Pinpoint the cell where the given text exists, returning its (x, y) midpoint coordinate. 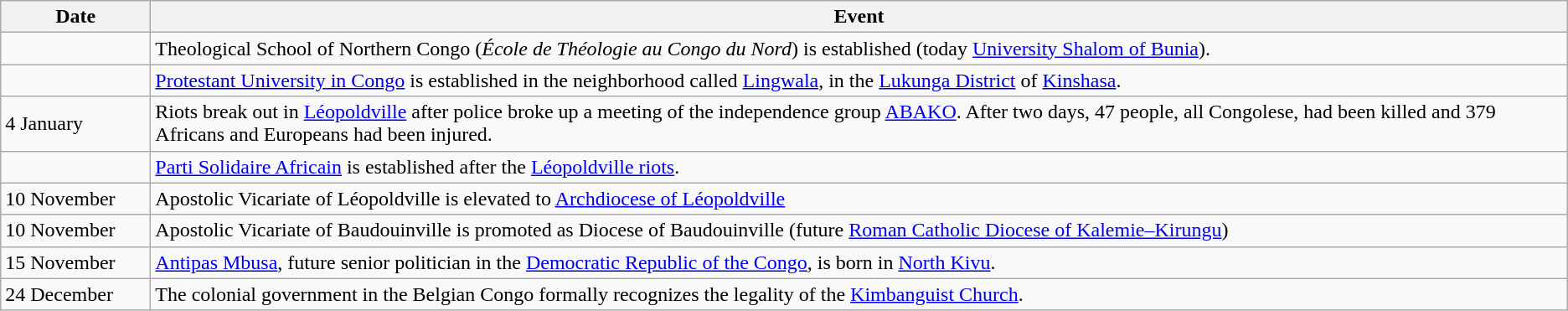
15 November (75, 262)
Parti Solidaire Africain is established after the Léopoldville riots. (859, 167)
24 December (75, 294)
4 January (75, 124)
Apostolic Vicariate of Léopoldville is elevated to Archdiocese of Léopoldville (859, 199)
Event (859, 17)
Theological School of Northern Congo (École de Théologie au Congo du Nord) is established (today University Shalom of Bunia). (859, 49)
Protestant University in Congo is established in the neighborhood called Lingwala, in the Lukunga District of Kinshasa. (859, 80)
Apostolic Vicariate of Baudouinville is promoted as Diocese of Baudouinville (future Roman Catholic Diocese of Kalemie–Kirungu) (859, 231)
Antipas Mbusa, future senior politician in the Democratic Republic of the Congo, is born in North Kivu. (859, 262)
Date (75, 17)
The colonial government in the Belgian Congo formally recognizes the legality of the Kimbanguist Church. (859, 294)
